Locate the cell with the specified text and output its [x, y] center coordinate. 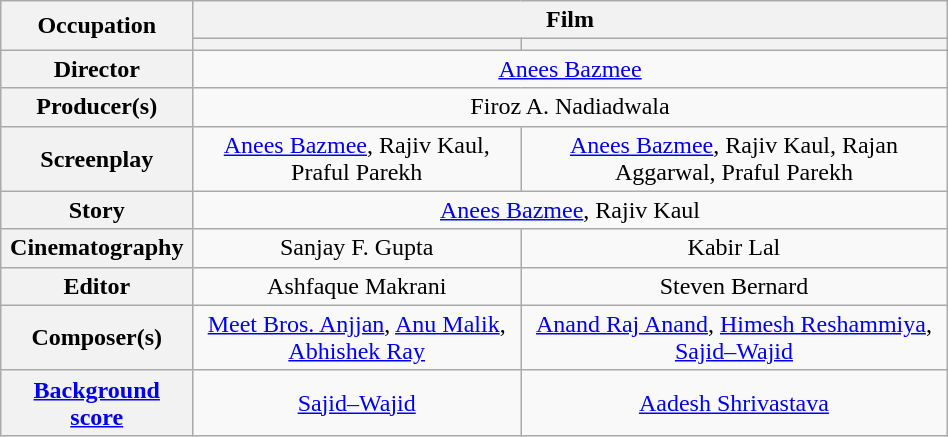
Film [570, 20]
Sanjay F. Gupta [357, 248]
Meet Bros. Anjjan, Anu Malik, Abhishek Ray [357, 338]
Anees Bazmee [570, 69]
Story [97, 210]
Steven Bernard [734, 286]
Occupation [97, 26]
Producer(s) [97, 107]
Aadesh Shrivastava [734, 402]
Anees Bazmee, Rajiv Kaul, Praful Parekh [357, 158]
Director [97, 69]
Screenplay [97, 158]
Editor [97, 286]
Cinematography [97, 248]
Composer(s) [97, 338]
Sajid–Wajid [357, 402]
Kabir Lal [734, 248]
Anand Raj Anand, Himesh Reshammiya, Sajid–Wajid [734, 338]
Anees Bazmee, Rajiv Kaul, Rajan Aggarwal, Praful Parekh [734, 158]
Anees Bazmee, Rajiv Kaul [570, 210]
Firoz A. Nadiadwala [570, 107]
Ashfaque Makrani [357, 286]
Background score [97, 402]
